Locate the cell with the specified text and output its [X, Y] center coordinate. 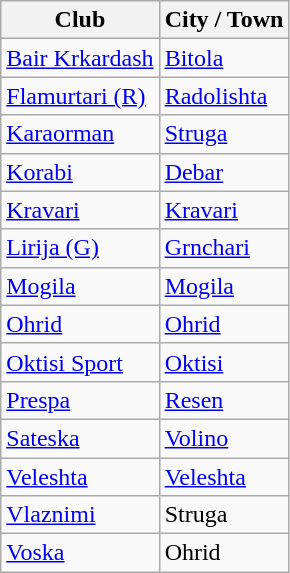
Bitola [224, 58]
Grnchari [224, 248]
Flamurtari (R) [80, 96]
Bair Krkardash [80, 58]
City / Town [224, 20]
Resen [224, 400]
Sateska [80, 438]
Voska [80, 553]
Debar [224, 172]
Radolishta [224, 96]
Club [80, 20]
Vlaznimi [80, 515]
Karaorman [80, 134]
Oktisi Sport [80, 362]
Volino [224, 438]
Prespa [80, 400]
Oktisi [224, 362]
Korabi [80, 172]
Lirija (G) [80, 248]
